Detect which cell encompasses the target text, then output its [X, Y] center coordinate. 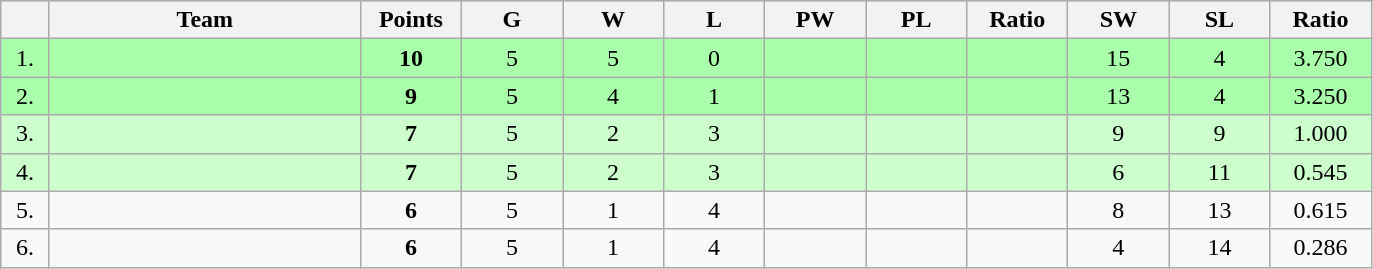
L [714, 20]
0.615 [1320, 210]
PW [816, 20]
Team [204, 20]
Points [410, 20]
14 [1220, 248]
SL [1220, 20]
0 [714, 58]
SW [1118, 20]
G [512, 20]
3. [26, 134]
8 [1118, 210]
3.250 [1320, 96]
3.750 [1320, 58]
6. [26, 248]
15 [1118, 58]
PL [916, 20]
1. [26, 58]
10 [410, 58]
1.000 [1320, 134]
11 [1220, 172]
2. [26, 96]
0.545 [1320, 172]
W [612, 20]
4. [26, 172]
5. [26, 210]
0.286 [1320, 248]
